Determine the [x, y] coordinate at the center of the cell enclosing the given text.  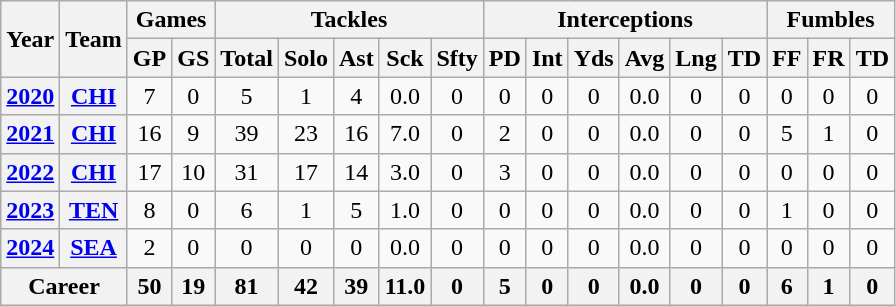
1.0 [405, 210]
42 [306, 286]
Interceptions [624, 20]
Total [247, 58]
2024 [30, 248]
7 [149, 96]
2022 [30, 172]
2023 [30, 210]
TEN [94, 210]
PD [504, 58]
Lng [696, 58]
Ast [356, 58]
7.0 [405, 134]
Yds [594, 58]
23 [306, 134]
2021 [30, 134]
Sck [405, 58]
9 [194, 134]
Solo [306, 58]
4 [356, 96]
50 [149, 286]
8 [149, 210]
GP [149, 58]
Team [94, 39]
Games [170, 20]
11.0 [405, 286]
Career [64, 286]
19 [194, 286]
14 [356, 172]
GS [194, 58]
Fumbles [831, 20]
FF [787, 58]
3 [504, 172]
31 [247, 172]
SEA [94, 248]
Avg [644, 58]
Int [547, 58]
Sfty [457, 58]
FR [828, 58]
10 [194, 172]
2020 [30, 96]
Year [30, 39]
81 [247, 286]
Tackles [349, 20]
3.0 [405, 172]
